For the text-containing cell, return its midpoint in (X, Y) coordinate format. 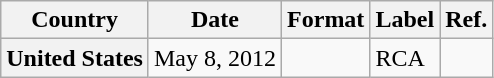
RCA (405, 58)
May 8, 2012 (214, 58)
Label (405, 20)
Date (214, 20)
Ref. (466, 20)
United States (75, 58)
Format (326, 20)
Country (75, 20)
